Capture the cell that displays the provided text and extract its [x, y] central coordinate. 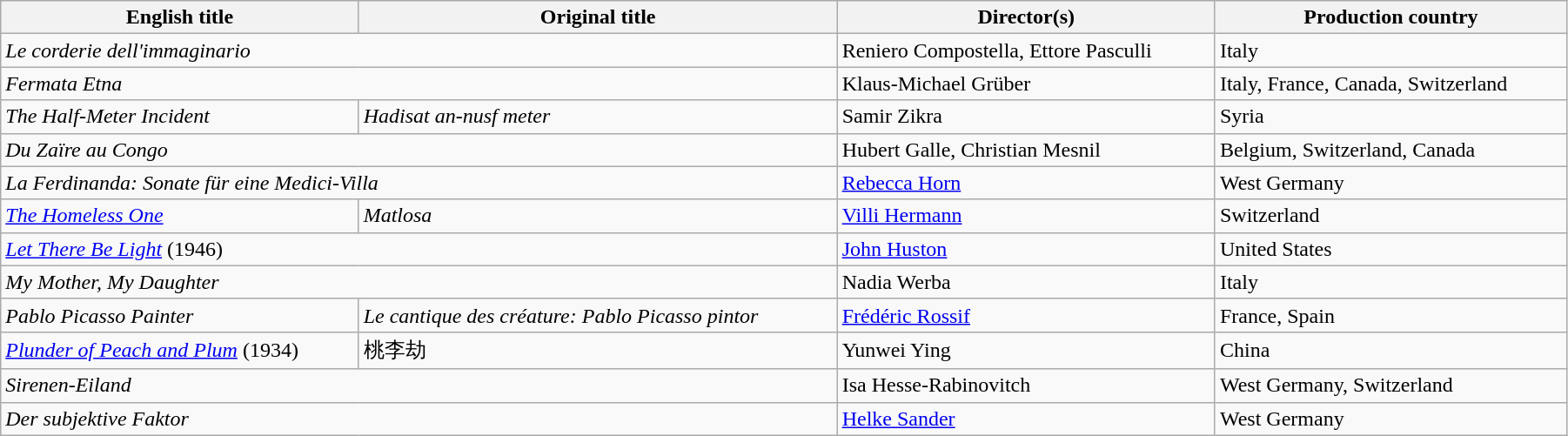
China [1390, 350]
Switzerland [1390, 216]
桃李劫 [598, 350]
Let There Be Light (1946) [419, 249]
United States [1390, 249]
Italy, France, Canada, Switzerland [1390, 84]
Samir Zikra [1026, 117]
Belgium, Switzerland, Canada [1390, 150]
Le cantique des créature: Pablo Picasso pintor [598, 315]
Helke Sander [1026, 419]
Yunwei Ying [1026, 350]
Villi Hermann [1026, 216]
Matlosa [598, 216]
Production country [1390, 17]
Sirenen-Eiland [419, 386]
Pablo Picasso Painter [179, 315]
Frédéric Rossif [1026, 315]
Klaus-Michael Grüber [1026, 84]
Fermata Etna [419, 84]
Nadia Werba [1026, 282]
Original title [598, 17]
Reniero Compostella, Ettore Pasculli [1026, 50]
Rebecca Horn [1026, 183]
John Huston [1026, 249]
English title [179, 17]
Director(s) [1026, 17]
Syria [1390, 117]
Plunder of Peach and Plum (1934) [179, 350]
The Half-Meter Incident [179, 117]
France, Spain [1390, 315]
My Mother, My Daughter [419, 282]
Du Zaïre au Congo [419, 150]
Hadisat an-nusf meter [598, 117]
Der subjektive Faktor [419, 419]
Hubert Galle, Christian Mesnil [1026, 150]
West Germany, Switzerland [1390, 386]
Isa Hesse-Rabinovitch [1026, 386]
Le corderie dell'immaginario [419, 50]
La Ferdinanda: Sonate für eine Medici-Villa [419, 183]
The Homeless One [179, 216]
